Detect which cell encompasses the target text, then output its (X, Y) center coordinate. 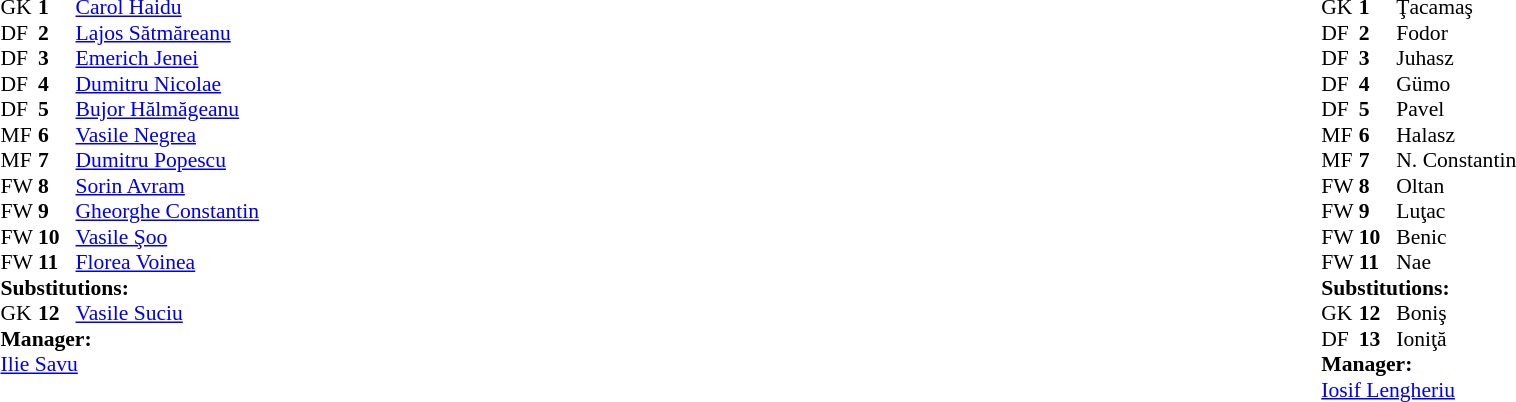
Fodor (1456, 33)
Vasile Şoo (168, 237)
Halasz (1456, 135)
Florea Voinea (168, 263)
Gheorghe Constantin (168, 211)
Dumitru Nicolae (168, 84)
Boniş (1456, 313)
Juhasz (1456, 59)
Gümo (1456, 84)
Nae (1456, 263)
Ilie Savu (130, 365)
N. Constantin (1456, 161)
Dumitru Popescu (168, 161)
Sorin Avram (168, 186)
Lajos Sătmăreanu (168, 33)
13 (1378, 339)
Oltan (1456, 186)
Vasile Negrea (168, 135)
Vasile Suciu (168, 313)
Emerich Jenei (168, 59)
Benic (1456, 237)
Bujor Hălmăgeanu (168, 109)
Ioniţă (1456, 339)
Luţac (1456, 211)
Pavel (1456, 109)
